Provide the (X, Y) coordinate of the cell's center where the given text is located.  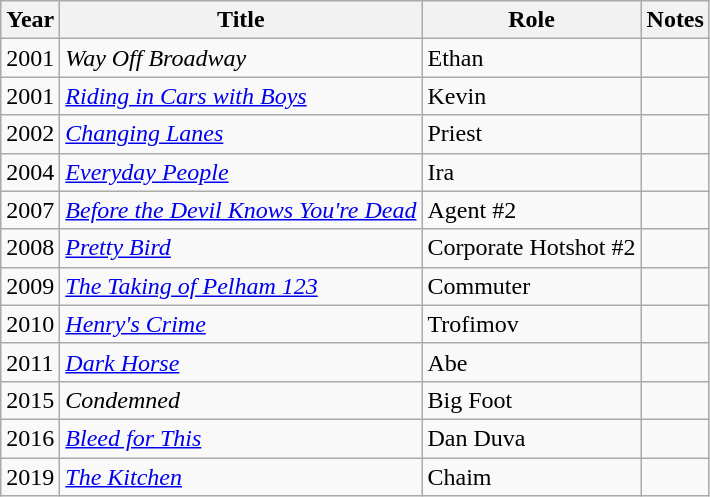
Riding in Cars with Boys (241, 96)
Changing Lanes (241, 134)
2019 (30, 477)
Ira (532, 172)
2007 (30, 210)
Commuter (532, 286)
Agent #2 (532, 210)
Kevin (532, 96)
2002 (30, 134)
2015 (30, 400)
The Kitchen (241, 477)
2011 (30, 362)
Henry's Crime (241, 324)
2009 (30, 286)
Way Off Broadway (241, 58)
Condemned (241, 400)
The Taking of Pelham 123 (241, 286)
Big Foot (532, 400)
Chaim (532, 477)
Year (30, 20)
Before the Devil Knows You're Dead (241, 210)
Dan Duva (532, 438)
Everyday People (241, 172)
Corporate Hotshot #2 (532, 248)
Ethan (532, 58)
Notes (675, 20)
Pretty Bird (241, 248)
Dark Horse (241, 362)
2004 (30, 172)
Priest (532, 134)
Title (241, 20)
Abe (532, 362)
Role (532, 20)
Trofimov (532, 324)
Bleed for This (241, 438)
2010 (30, 324)
2016 (30, 438)
2008 (30, 248)
